Return (x, y) of the center of cell containing provided text 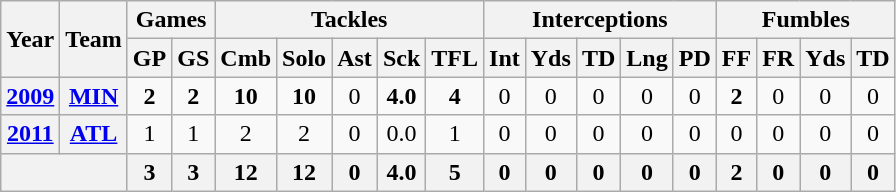
2009 (30, 96)
Sck (401, 58)
Interceptions (600, 20)
Ast (355, 58)
Cmb (246, 58)
Year (30, 39)
Int (505, 58)
FR (778, 58)
Team (94, 39)
GS (194, 58)
0.0 (401, 134)
FF (736, 58)
ATL (94, 134)
PD (694, 58)
Tackles (350, 20)
2011 (30, 134)
5 (455, 172)
Solo (304, 58)
4 (455, 96)
Games (170, 20)
Lng (647, 58)
GP (149, 58)
Fumbles (806, 20)
MIN (94, 96)
TFL (455, 58)
